Output the (X, Y) coordinate of the center of the cell containing the given text.  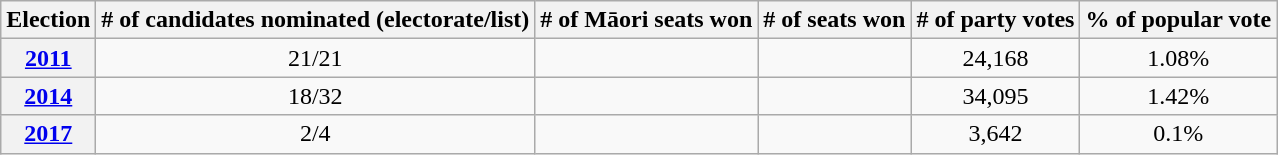
2017 (48, 134)
3,642 (996, 134)
34,095 (996, 96)
21/21 (316, 58)
# of Māori seats won (646, 20)
0.1% (1178, 134)
2/4 (316, 134)
% of popular vote (1178, 20)
# of seats won (834, 20)
1.42% (1178, 96)
24,168 (996, 58)
# of party votes (996, 20)
# of candidates nominated (electorate/list) (316, 20)
Election (48, 20)
18/32 (316, 96)
1.08% (1178, 58)
2011 (48, 58)
2014 (48, 96)
